Search for the cell housing the specified text and yield its [X, Y] center coordinate. 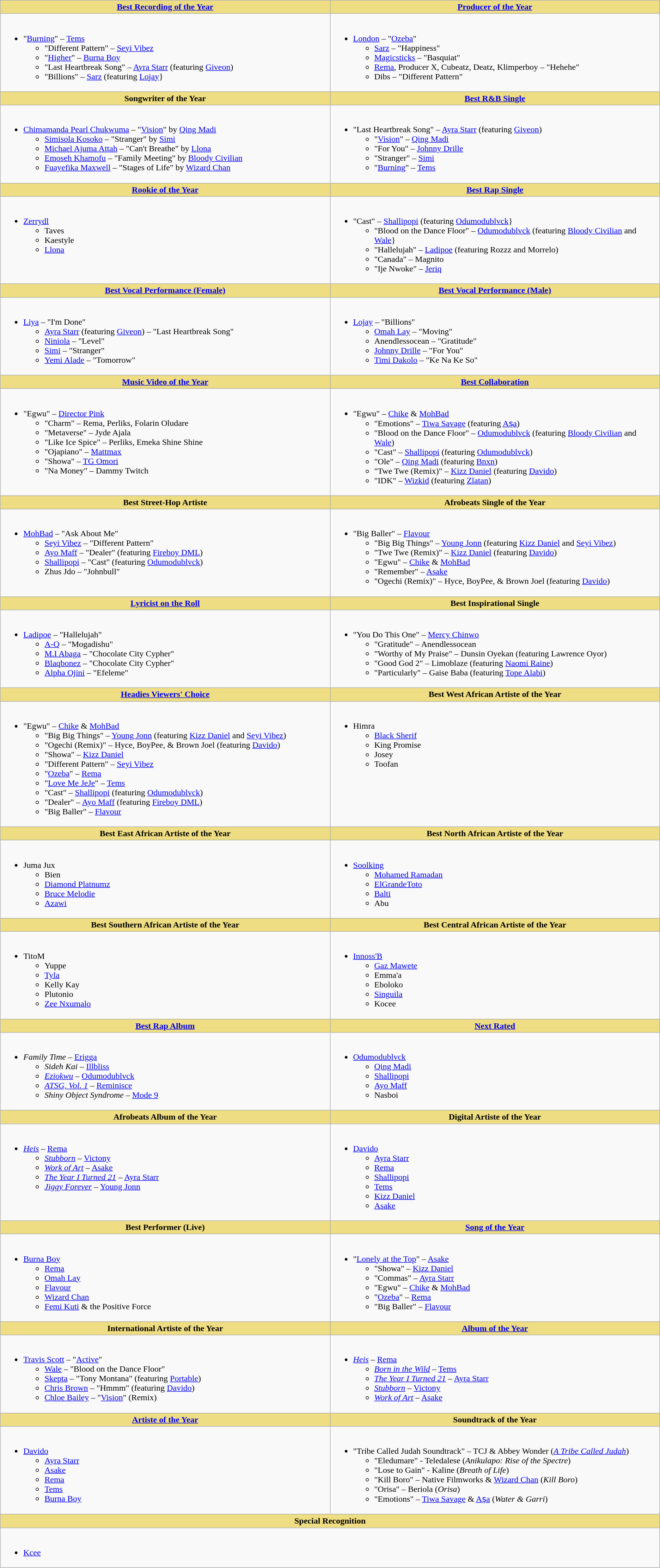
Innoss'B Gaz Mawete Emma'a Eboloko Singuila Kocee [495, 975]
Best Collaboration [495, 382]
Song of the Year [495, 1227]
Next Rated [495, 1025]
Best Southern African Artiste of the Year [165, 925]
Himra Black Sherif King Promise Josey Toofan [495, 764]
DavidoAyra StarrRemaShallipopiTemsKizz DanielAsake [495, 1172]
Artiste of the Year [165, 1420]
Afrobeats Album of the Year [165, 1117]
Best West African Artiste of the Year [495, 694]
Afrobeats Single of the Year [495, 502]
Best Vocal Performance (Male) [495, 290]
London – "Ozeba"Sarz – "Happiness"Magicsticks – "Basquiat"Rema, Producer X, Cubeatz, Deatz, Klimperboy – "Hehehe"Dibs – "Different Pattern" [495, 53]
Headies Viewers' Choice [165, 694]
TitoM Yuppe Tyla Kelly Kay Plutonio Zee Nxumalo [165, 975]
"Last Heartbreak Song" – Ayra Starr (featuring Giveon)"Vision" – Qing Madi"For You" – Johnny Drille"Stranger" – Simi"Burning" – Tems [495, 144]
Producer of the Year [495, 7]
Best Inspirational Single [495, 603]
Rookie of the Year [165, 190]
Heis – RemaStubborn – VictonyWork of Art – AsakeThe Year I Turned 21 – Ayra StarrJiggy Forever – Young Jonn [165, 1172]
Soundtrack of the Year [495, 1420]
Lyricist on the Roll [165, 603]
Soolking Mohamed Ramadan ElGrandeToto Balti Abu [495, 879]
Music Video of the Year [165, 382]
"Lonely at the Top" – Asake"Showa" – Kizz Daniel"Commas" – Ayra Starr"Egwu" – Chike & MohBad"Ozeba" – Rema"Big Baller" – Flavour [495, 1278]
Ladipoe – "Hallelujah"A-Q – "Mogadishu"M.I Abaga – "Chocolate City Cypher"Blaqbonez – "Chocolate City Cypher"Alpha Ojini – "Efeleme" [165, 649]
International Artiste of the Year [165, 1328]
Best Recording of the Year [165, 7]
Family Time – EriggaSideh Kai – IllblissEziokwu – OdumodublvckATSG, Vol. 1 – ReminisceShiny Object Syndrome – Mode 9 [165, 1072]
Best Central African Artiste of the Year [495, 925]
Kcee [330, 1548]
Best R&B Single [495, 98]
Special Recognition [330, 1521]
Songwriter of the Year [165, 98]
Burna BoyRemaOmah LayFlavourWizard ChanFemi Kuti & the Positive Force [165, 1278]
Best North African Artiste of the Year [495, 833]
Lojay – "Billions"Omah Lay – "Moving"Anendlessocean – "Gratitude"Johnny Drille – "For You"Timi Dakolo – "Ke Na Ke So" [495, 336]
DavidoAyra StarrAsakeRemaTemsBurna Boy [165, 1470]
Liya – "I'm Done"Ayra Starr (featuring Giveon) – "Last Heartbreak Song"Niniola – "Level"Simi – "Stranger"Yemi Alade – "Tomorrow" [165, 336]
Best Rap Album [165, 1025]
OdumodublvckQing MadiShallipopiAyo MaffNasboi [495, 1072]
Best Rap Single [495, 190]
Heis – RemaBorn in the Wild – TemsThe Year I Turned 21 – Ayra StarrStubborn – VictonyWork of Art – Asake [495, 1374]
Best Vocal Performance (Female) [165, 290]
Best Street-Hop Artiste [165, 502]
ZerrydlTavesKaestyleLlona [165, 240]
Best East African Artiste of the Year [165, 833]
Album of the Year [495, 1328]
Best Performer (Live) [165, 1227]
Juma Jux Bien Diamond Platnumz Bruce Melodie Azawi [165, 879]
Digital Artiste of the Year [495, 1117]
